Provide the (X, Y) coordinate of the cell's center where the given text is located.  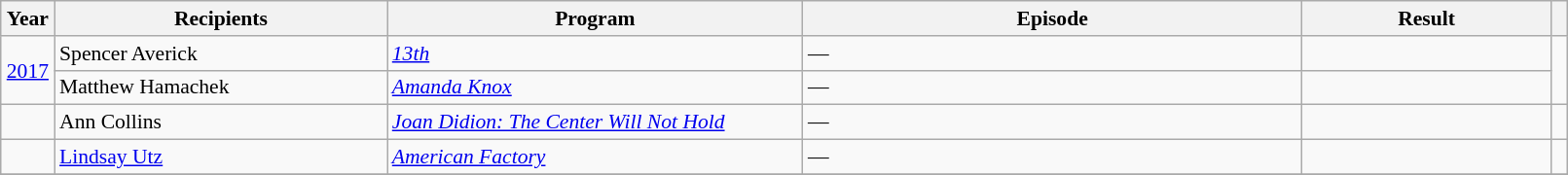
Program (596, 18)
Spencer Averick (221, 53)
Recipients (221, 18)
Lindsay Utz (221, 157)
Year (27, 18)
Result (1426, 18)
Ann Collins (221, 122)
Amanda Knox (596, 87)
2017 (27, 70)
13th (596, 53)
Matthew Hamachek (221, 87)
Episode (1053, 18)
American Factory (596, 157)
Joan Didion: The Center Will Not Hold (596, 122)
